Detect which cell encompasses the target text, then output its [x, y] center coordinate. 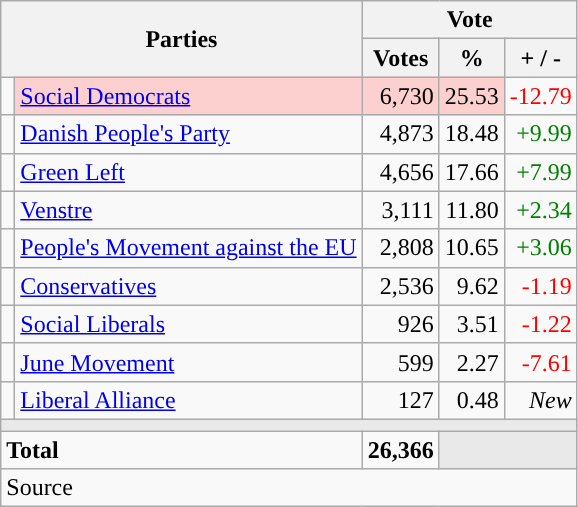
3,111 [400, 210]
Social Liberals [188, 324]
+7.99 [540, 172]
Green Left [188, 172]
17.66 [472, 172]
-1.22 [540, 324]
June Movement [188, 362]
+9.99 [540, 134]
New [540, 400]
-7.61 [540, 362]
2,808 [400, 248]
Vote [470, 20]
Total [182, 449]
10.65 [472, 248]
+ / - [540, 58]
2,536 [400, 286]
Conservatives [188, 286]
+2.34 [540, 210]
% [472, 58]
People's Movement against the EU [188, 248]
4,873 [400, 134]
Danish People's Party [188, 134]
599 [400, 362]
Votes [400, 58]
2.27 [472, 362]
18.48 [472, 134]
926 [400, 324]
4,656 [400, 172]
Source [290, 488]
6,730 [400, 96]
-12.79 [540, 96]
+3.06 [540, 248]
Social Democrats [188, 96]
Parties [182, 39]
Liberal Alliance [188, 400]
9.62 [472, 286]
127 [400, 400]
26,366 [400, 449]
3.51 [472, 324]
Venstre [188, 210]
-1.19 [540, 286]
0.48 [472, 400]
25.53 [472, 96]
11.80 [472, 210]
